Search for the cell housing the specified text and yield its [X, Y] center coordinate. 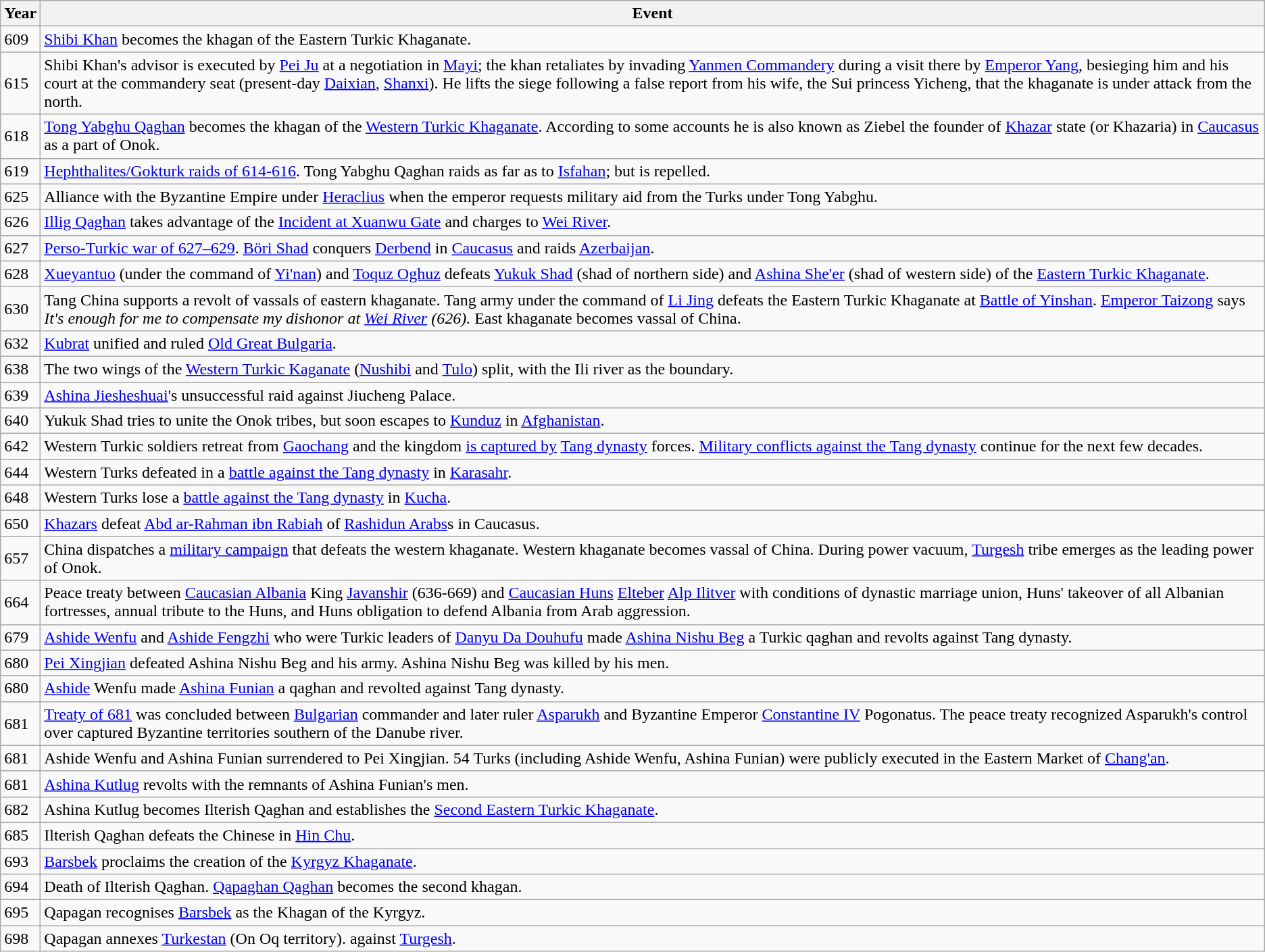
Death of Ilterish Qaghan. Qapaghan Qaghan becomes the second khagan. [653, 887]
Year [20, 14]
Hephthalites/Gokturk raids of 614-616. Tong Yabghu Qaghan raids as far as to Isfahan; but is repelled. [653, 171]
639 [20, 395]
694 [20, 887]
Qapagan annexes Turkestan (On Oq territory). against Turgesh. [653, 938]
625 [20, 197]
642 [20, 447]
626 [20, 222]
618 [20, 136]
Perso-Turkic war of 627–629. Böri Shad conquers Derbend in Caucasus and raids Azerbaijan. [653, 248]
Ashina Kutlug becomes Ilterish Qaghan and establishes the Second Eastern Turkic Khaganate. [653, 809]
Ilterish Qaghan defeats the Chinese in Hin Chu. [653, 835]
Kubrat unified and ruled Old Great Bulgaria. [653, 343]
679 [20, 637]
693 [20, 861]
644 [20, 472]
695 [20, 913]
Ashina Kutlug revolts with the remnants of Ashina Funian's men. [653, 784]
Pei Xingjian defeated Ashina Nishu Beg and his army. Ashina Nishu Beg was killed by his men. [653, 663]
682 [20, 809]
Shibi Khan becomes the khagan of the Eastern Turkic Khaganate. [653, 39]
Ashide Wenfu and Ashide Fengzhi who were Turkic leaders of Danyu Da Douhufu made Ashina Nishu Beg a Turkic qaghan and revolts against Tang dynasty. [653, 637]
Khazars defeat Abd ar-Rahman ibn Rabiah of Rashidun Arabss in Caucasus. [653, 524]
650 [20, 524]
619 [20, 171]
640 [20, 421]
657 [20, 558]
685 [20, 835]
Western Turks lose a battle against the Tang dynasty in Kucha. [653, 498]
609 [20, 39]
638 [20, 369]
The two wings of the Western Turkic Kaganate (Nushibi and Tulo) split, with the Ili river as the boundary. [653, 369]
Event [653, 14]
Illig Qaghan takes advantage of the Incident at Xuanwu Gate and charges to Wei River. [653, 222]
Barsbek proclaims the creation of the Kyrgyz Khaganate. [653, 861]
698 [20, 938]
Qapagan recognises Barsbek as the Khagan of the Kyrgyz. [653, 913]
Ashide Wenfu made Ashina Funian a qaghan and revolted against Tang dynasty. [653, 688]
632 [20, 343]
630 [20, 308]
648 [20, 498]
Western Turks defeated in a battle against the Tang dynasty in Karasahr. [653, 472]
615 [20, 83]
Yukuk Shad tries to unite the Onok tribes, but soon escapes to Kunduz in Afghanistan. [653, 421]
664 [20, 603]
Alliance with the Byzantine Empire under Heraclius when the emperor requests military aid from the Turks under Tong Yabghu. [653, 197]
628 [20, 274]
Ashina Jiesheshuai's unsuccessful raid against Jiucheng Palace. [653, 395]
627 [20, 248]
